Determine the [x, y] coordinate at the center of the cell enclosing the given text.  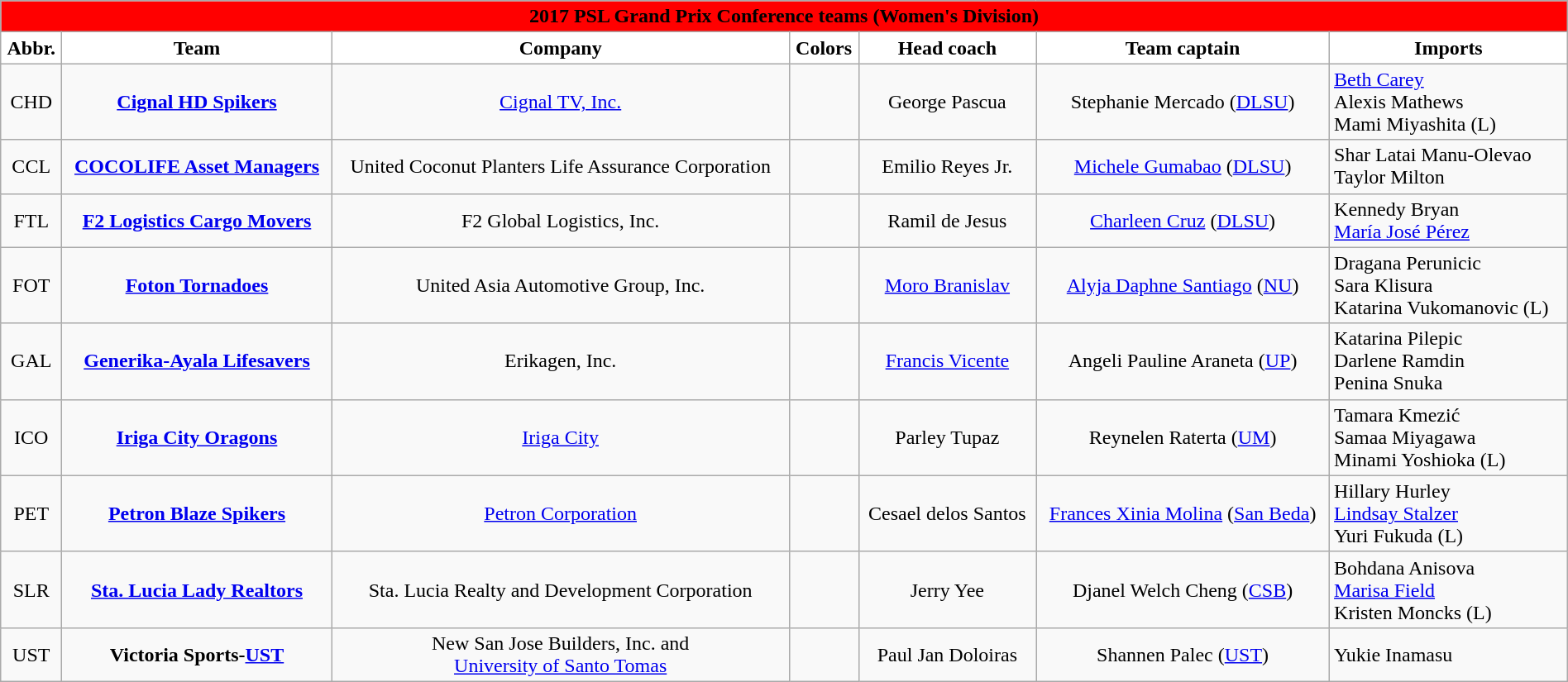
Victoria Sports-UST [197, 655]
Katarina Pilepic Darlene Ramdin Penina Snuka [1449, 361]
Shannen Palec (UST) [1183, 655]
2017 PSL Grand Prix Conference teams (Women's Division) [784, 17]
Dragana Perunicic Sara Klisura Katarina Vukomanovic (L) [1449, 285]
F2 Logistics Cargo Movers [197, 220]
Reynelen Raterta (UM) [1183, 437]
United Coconut Planters Life Assurance Corporation [561, 167]
Moro Branislav [948, 285]
Generika-Ayala Lifesavers [197, 361]
Team [197, 48]
Imports [1449, 48]
COCOLIFE Asset Managers [197, 167]
Shar Latai Manu-Olevao Taylor Milton [1449, 167]
Petron Corporation [561, 513]
Petron Blaze Spikers [197, 513]
Alyja Daphne Santiago (NU) [1183, 285]
Jerry Yee [948, 589]
Paul Jan Doloiras [948, 655]
GAL [31, 361]
UST [31, 655]
Sta. Lucia Lady Realtors [197, 589]
CCL [31, 167]
Team captain [1183, 48]
SLR [31, 589]
Yukie Inamasu [1449, 655]
FOT [31, 285]
Company [561, 48]
Abbr. [31, 48]
Colors [824, 48]
Bohdana Anisova Marisa Field Kristen Moncks (L) [1449, 589]
Emilio Reyes Jr. [948, 167]
Cesael delos Santos [948, 513]
Tamara Kmezić Samaa Miyagawa Minami Yoshioka (L) [1449, 437]
Stephanie Mercado (DLSU) [1183, 102]
Head coach [948, 48]
Hillary Hurley Lindsay Stalzer Yuri Fukuda (L) [1449, 513]
Erikagen, Inc. [561, 361]
F2 Global Logistics, Inc. [561, 220]
Michele Gumabao (DLSU) [1183, 167]
Djanel Welch Cheng (CSB) [1183, 589]
New San Jose Builders, Inc. andUniversity of Santo Tomas [561, 655]
Frances Xinia Molina (San Beda) [1183, 513]
George Pascua [948, 102]
ICO [31, 437]
Parley Tupaz [948, 437]
Angeli Pauline Araneta (UP) [1183, 361]
Iriga City [561, 437]
Beth Carey Alexis Mathews Mami Miyashita (L) [1449, 102]
Iriga City Oragons [197, 437]
CHD [31, 102]
United Asia Automotive Group, Inc. [561, 285]
FTL [31, 220]
Foton Tornadoes [197, 285]
Ramil de Jesus [948, 220]
Kennedy Bryan María José Pérez [1449, 220]
PET [31, 513]
Cignal HD Spikers [197, 102]
Cignal TV, Inc. [561, 102]
Sta. Lucia Realty and Development Corporation [561, 589]
Francis Vicente [948, 361]
Charleen Cruz (DLSU) [1183, 220]
